Search for the cell housing the specified text and yield its [X, Y] center coordinate. 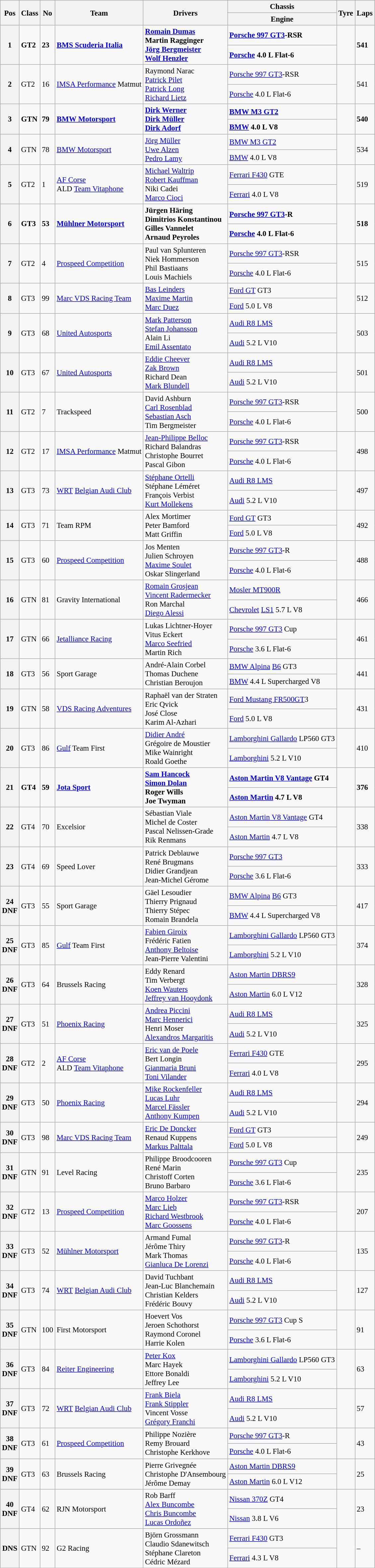
Raymond Narac Patrick Pilet Patrick Long Richard Lietz [186, 84]
Pierre Grivegnée Christophe D'Ansembourg Jérôme Demay [186, 1474]
Dirk Werner Dirk Müller Dirk Adorf [186, 119]
78 [48, 150]
68 [48, 333]
Sam Hancock Simon Dolan Roger Wills Joe Twyman [186, 787]
15 [10, 560]
Raphaël van der Straten Eric Qvick José Close Karim Al-Azhari [186, 709]
27DNF [10, 1024]
25 [365, 1474]
Engine [282, 19]
Frank Biela Frank Stippler Vincent Vosse Grégory Franchi [186, 1409]
Team [99, 13]
325 [365, 1024]
Excelsior [99, 827]
338 [365, 827]
43 [365, 1444]
22 [10, 827]
G2 Racing [99, 1548]
3 [10, 119]
Patrick Deblauwe René Brugmans Didier Grandjean Jean-Michel Gérome [186, 867]
Level Racing [99, 1173]
498 [365, 452]
Reiter Engineering [99, 1369]
74 [48, 1291]
92 [48, 1548]
40DNF [10, 1509]
14 [10, 526]
512 [365, 298]
52 [48, 1251]
497 [365, 491]
10 [10, 372]
Björn Grossmann Claudio Sdanewitsch Stéphane Clareton Cédric Mézard [186, 1548]
18 [10, 674]
Laps [365, 13]
69 [48, 867]
53 [48, 224]
503 [365, 333]
Hoevert Vos Jeroen Schothorst Raymond Coronel Harrie Kolen [186, 1330]
Philippe Nozière Remy Brouard Christophe Kerkhove [186, 1444]
Eric van de Poele Bert Longin Gianmaria Bruni Toni Vilander [186, 1063]
21 [10, 787]
84 [48, 1369]
26DNF [10, 985]
Alex Mortimer Peter Bamford Matt Griffin [186, 526]
50 [48, 1103]
518 [365, 224]
64 [48, 985]
Eddy Renard Tim Verbergt Koen Wauters Jeffrey van Hooydonk [186, 985]
86 [48, 748]
79 [48, 119]
33DNF [10, 1251]
36DNF [10, 1369]
8 [10, 298]
6 [10, 224]
61 [48, 1444]
235 [365, 1173]
29DNF [10, 1103]
73 [48, 491]
Paul van Splunteren Niek Hommerson Phil Bastiaans Louis Machiels [186, 264]
12 [10, 452]
9 [10, 333]
Speed Lover [99, 867]
98 [48, 1137]
59 [48, 787]
Ferrari F430 GT3 [282, 1538]
Jürgen Häring Dimitrios Konstantinou Gilles Vannelet Arnaud Peyroles [186, 224]
Tyre [346, 13]
60 [48, 560]
328 [365, 985]
515 [365, 264]
Rob Barff Alex Buncombe Chris Buncombe Lucas Ordoñez [186, 1509]
– [365, 1548]
André-Alain Corbel Thomas Duchene Christian Beroujon [186, 674]
Drivers [186, 13]
500 [365, 412]
25DNF [10, 945]
100 [48, 1330]
Jetalliance Racing [99, 639]
DNS [10, 1548]
Gäel Lesoudier Thierry Prignaud Thierry Stépec Romain Brandela [186, 906]
38DNF [10, 1444]
Ford Mustang FR500GT3 [282, 699]
Nissan 370Z GT4 [282, 1499]
32DNF [10, 1212]
Michael Waltrip Robert Kauffman Niki Cadei Marco Cioci [186, 185]
Team RPM [99, 526]
34DNF [10, 1291]
207 [365, 1212]
Bas Leinders Maxime Martin Marc Duez [186, 298]
55 [48, 906]
81 [48, 600]
534 [365, 150]
135 [365, 1251]
294 [365, 1103]
56 [48, 674]
24DNF [10, 906]
Stéphane Ortelli Stéphane Léméret François Verbist Kurt Mollekens [186, 491]
Peter Kox Marc Hayek Ettore Bonaldi Jeffrey Lee [186, 1369]
David Ashburn Carl Rosenblad Sebastian Asch Tim Bergmeister [186, 412]
51 [48, 1024]
70 [48, 827]
Mike Rockenfeller Lucas Luhr Marcel Fässler Anthony Kumpen [186, 1103]
66 [48, 639]
488 [365, 560]
249 [365, 1137]
85 [48, 945]
28DNF [10, 1063]
37DNF [10, 1409]
57 [365, 1409]
Didier André Grégoire de Moustier Mike Wainright Roald Goethe [186, 748]
Porsche 997 GT3 Cup S [282, 1320]
Mark Patterson Stefan Johansson Alain Li Emil Assentato [186, 333]
127 [365, 1291]
71 [48, 526]
Chevrolet LS1 5.7 L V8 [282, 610]
Porsche 997 GT3 [282, 857]
Class [30, 13]
519 [365, 185]
67 [48, 372]
Jörg Müller Uwe Alzen Pedro Lamy [186, 150]
20 [10, 748]
Eddie Cheever Zak Brown Richard Dean Mark Blundell [186, 372]
58 [48, 709]
35DNF [10, 1330]
72 [48, 1409]
RJN Motorsport [99, 1509]
No [48, 13]
19 [10, 709]
Romain Dumas Martin Ragginger Jörg Bergmeister Wolf Henzler [186, 45]
Trackspeed [99, 412]
BMS Scuderia Italia [99, 45]
441 [365, 674]
Chassis [282, 7]
Jean-Philippe Belloc Richard Balandras Christophe Bourret Pascal Gibon [186, 452]
VDS Racing Adventures [99, 709]
11 [10, 412]
Eric De Doncker Renaud Kuppens Markus Palttala [186, 1137]
Philippe Broodcooren René Marin Christoff Corten Bruno Barbaro [186, 1173]
30DNF [10, 1137]
Mosler MT900R [282, 590]
5 [10, 185]
Marco Holzer Marc Lieb Richard Westbrook Marc Goossens [186, 1212]
Andrea Piccini Marc Hennerici Henri Moser Alexandros Margaritis [186, 1024]
410 [365, 748]
Armand Fumal Jérôme Thiry Mark Thomas Gianluca De Lorenzi [186, 1251]
501 [365, 372]
Jota Sport [99, 787]
Nissan 3.8 L V6 [282, 1519]
333 [365, 867]
466 [365, 600]
Romain Grosjean Vincent Radermecker Ron Marchal Diego Alessi [186, 600]
62 [48, 1509]
99 [48, 298]
Fabien Giroix Frédéric Fatien Anthony Beltoise Jean-Pierre Valentini [186, 945]
295 [365, 1063]
492 [365, 526]
540 [365, 119]
Ferrari 4.3 L V8 [282, 1558]
39DNF [10, 1474]
431 [365, 709]
David Tuchbant Jean-Luc Blanchemain Christian Kelders Frédéric Bouvy [186, 1291]
374 [365, 945]
Pos [10, 13]
31DNF [10, 1173]
Sébastian Viale Michel de Coster Pascal Nelissen-Grade Rik Renmans [186, 827]
417 [365, 906]
376 [365, 787]
461 [365, 639]
Jos Menten Julien Schroyen Maxime Soulet Oskar Slingerland [186, 560]
First Motorsport [99, 1330]
Lukas Lichtner-Hoyer Vitus Eckert Marco Seefried Martin Rich [186, 639]
Gravity International [99, 600]
